Return the (x, y) coordinate for the center point of the cell that contains the specified text.  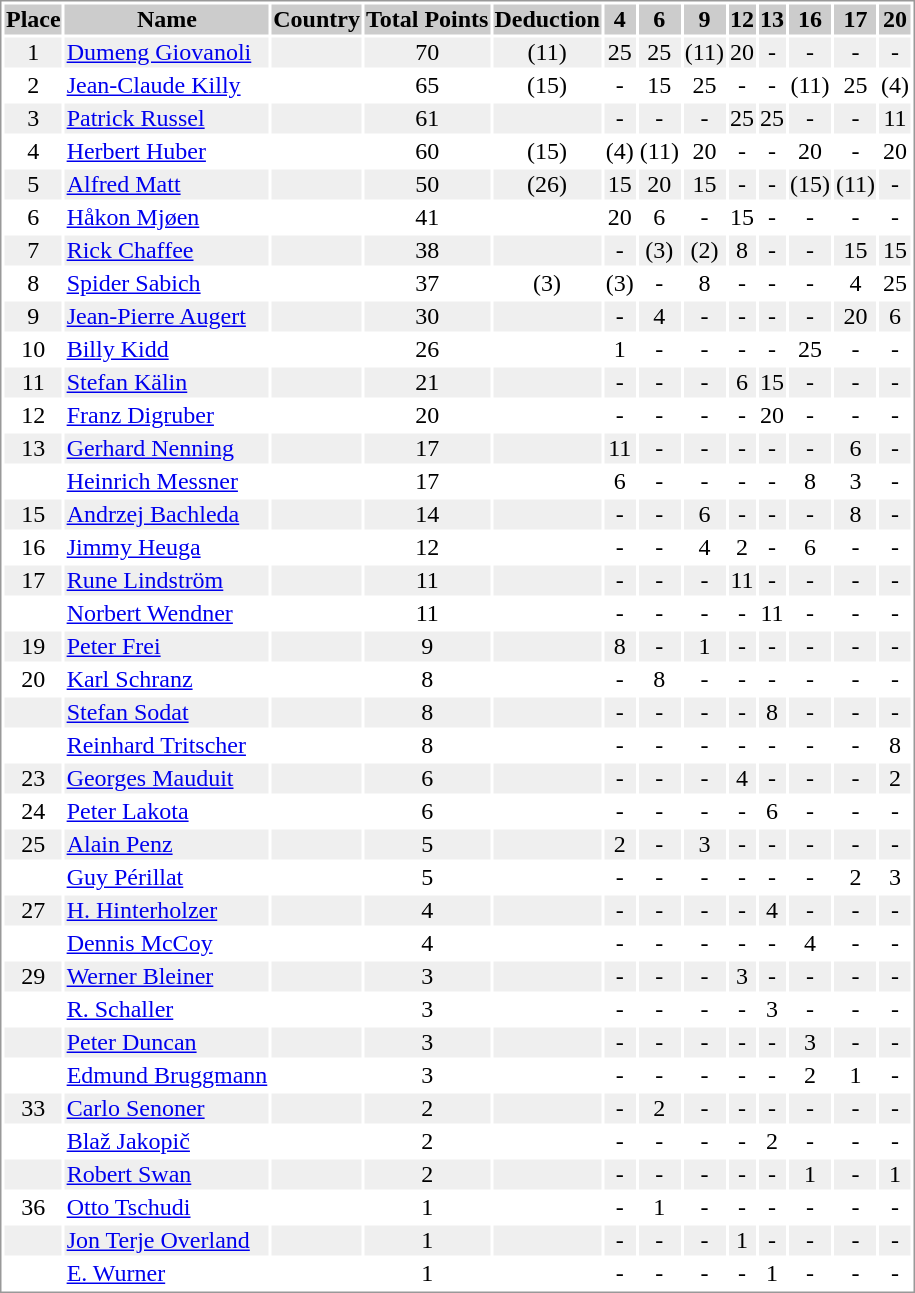
Alain Penz (167, 845)
Total Points (426, 19)
Peter Frei (167, 647)
Dennis McCoy (167, 943)
Franz Digruber (167, 415)
Werner Bleiner (167, 977)
Edmund Bruggmann (167, 1075)
65 (426, 85)
Jon Terje Overland (167, 1241)
Name (167, 19)
37 (426, 283)
Stefan Sodat (167, 713)
60 (426, 151)
Country (317, 19)
Robert Swan (167, 1175)
36 (33, 1207)
50 (426, 185)
Place (33, 19)
61 (426, 119)
Rune Lindström (167, 581)
30 (426, 317)
21 (426, 383)
Peter Lakota (167, 811)
Alfred Matt (167, 185)
Stefan Kälin (167, 383)
27 (33, 911)
Jean-Pierre Augert (167, 317)
E. Wurner (167, 1273)
Dumeng Giovanoli (167, 53)
Norbert Wendner (167, 613)
Patrick Russel (167, 119)
38 (426, 251)
Billy Kidd (167, 349)
Carlo Senoner (167, 1109)
10 (33, 349)
Otto Tschudi (167, 1207)
Peter Duncan (167, 1043)
7 (33, 251)
70 (426, 53)
Håkon Mjøen (167, 217)
26 (426, 349)
Spider Sabich (167, 283)
14 (426, 515)
Reinhard Tritscher (167, 745)
Andrzej Bachleda (167, 515)
R. Schaller (167, 1009)
Rick Chaffee (167, 251)
Guy Périllat (167, 877)
Jimmy Heuga (167, 547)
29 (33, 977)
Heinrich Messner (167, 481)
Blaž Jakopič (167, 1141)
Georges Mauduit (167, 779)
Karl Schranz (167, 679)
41 (426, 217)
(26) (547, 185)
H. Hinterholzer (167, 911)
33 (33, 1109)
Herbert Huber (167, 151)
19 (33, 647)
Jean-Claude Killy (167, 85)
24 (33, 811)
Deduction (547, 19)
Gerhard Nenning (167, 449)
23 (33, 779)
(2) (704, 251)
